Determine the [X, Y] coordinate at the center of the cell enclosing the given text.  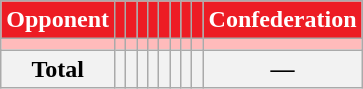
Total [58, 69]
— [282, 69]
Confederation [282, 20]
Opponent [58, 20]
